Return the (x, y) coordinate for the center point of the cell that contains the specified text.  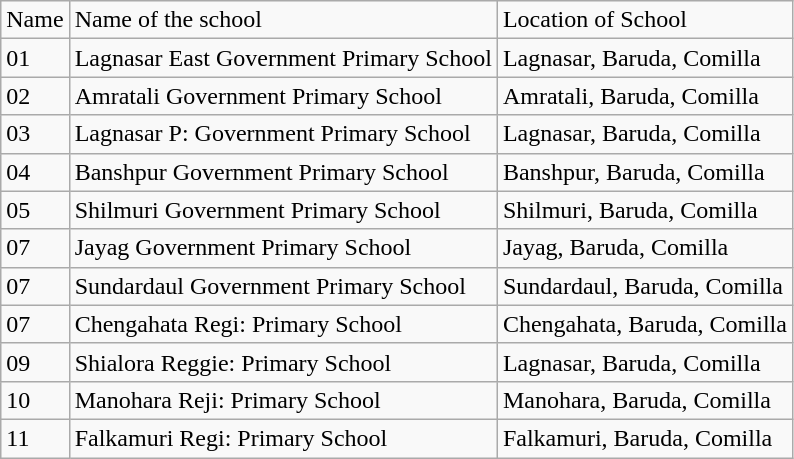
Amratali, Baruda, Comilla (644, 96)
01 (35, 58)
Falkamuri Regi: Primary School (283, 438)
Name of the school (283, 20)
10 (35, 400)
09 (35, 362)
Lagnasar P: Government Primary School (283, 134)
04 (35, 172)
Falkamuri, Baruda, Comilla (644, 438)
Manohara Reji: Primary School (283, 400)
Banshpur, Baruda, Comilla (644, 172)
03 (35, 134)
Amratali Government Primary School (283, 96)
Banshpur Government Primary School (283, 172)
02 (35, 96)
05 (35, 210)
Shilmuri Government Primary School (283, 210)
Chengahata Regi: Primary School (283, 324)
Shilmuri, Baruda, Comilla (644, 210)
Jayag, Baruda, Comilla (644, 248)
Sundardaul, Baruda, Comilla (644, 286)
Name (35, 20)
Chengahata, Baruda, Comilla (644, 324)
Lagnasar East Government Primary School (283, 58)
Shialora Reggie: Primary School (283, 362)
Sundardaul Government Primary School (283, 286)
Manohara, Baruda, Comilla (644, 400)
Jayag Government Primary School (283, 248)
11 (35, 438)
Location of School (644, 20)
